Search for the cell housing the specified text and yield its [x, y] center coordinate. 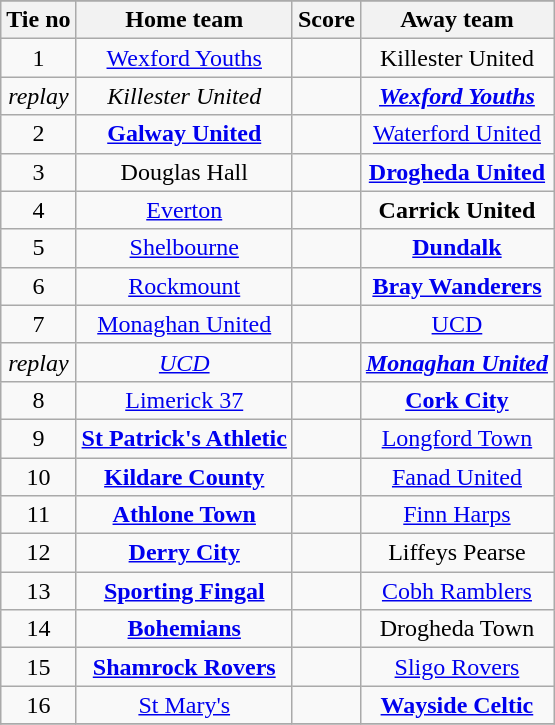
Carrick United [456, 210]
14 [38, 629]
13 [38, 591]
9 [38, 438]
Sligo Rovers [456, 667]
Derry City [184, 553]
Sporting Fingal [184, 591]
Athlone Town [184, 515]
2 [38, 134]
Everton [184, 210]
Liffeys Pearse [456, 553]
8 [38, 400]
Home team [184, 20]
Rockmount [184, 286]
Fanad United [456, 477]
Bray Wanderers [456, 286]
15 [38, 667]
3 [38, 172]
Shamrock Rovers [184, 667]
Drogheda Town [456, 629]
6 [38, 286]
St Mary's [184, 705]
Drogheda United [456, 172]
Waterford United [456, 134]
16 [38, 705]
Wayside Celtic [456, 705]
Score [326, 20]
12 [38, 553]
Galway United [184, 134]
Shelbourne [184, 248]
Finn Harps [456, 515]
Cobh Ramblers [456, 591]
St Patrick's Athletic [184, 438]
10 [38, 477]
Dundalk [456, 248]
Away team [456, 20]
11 [38, 515]
Tie no [38, 20]
Kildare County [184, 477]
Douglas Hall [184, 172]
1 [38, 58]
Cork City [456, 400]
4 [38, 210]
5 [38, 248]
Bohemians [184, 629]
7 [38, 324]
Longford Town [456, 438]
Limerick 37 [184, 400]
